Identify which cell holds the provided text, then report its [x, y] central coordinate. 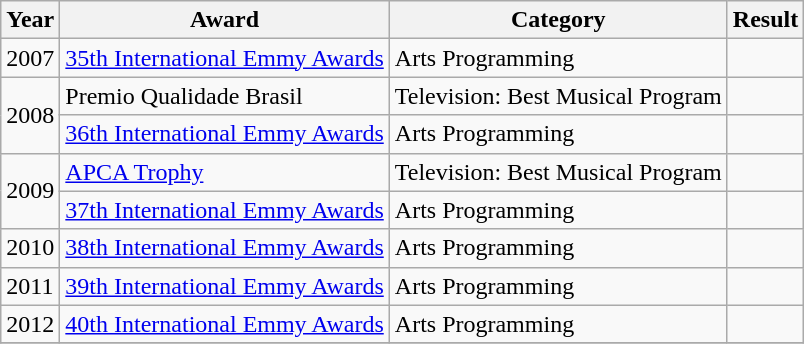
Award [224, 20]
APCA Trophy [224, 172]
Year [30, 20]
Category [558, 20]
40th International Emmy Awards [224, 324]
2010 [30, 248]
2009 [30, 191]
2007 [30, 58]
38th International Emmy Awards [224, 248]
35th International Emmy Awards [224, 58]
2008 [30, 115]
2012 [30, 324]
37th International Emmy Awards [224, 210]
39th International Emmy Awards [224, 286]
36th International Emmy Awards [224, 134]
Result [765, 20]
2011 [30, 286]
Premio Qualidade Brasil [224, 96]
